Scan for the cell matching the given text and deliver its (X, Y) coordinate at center. 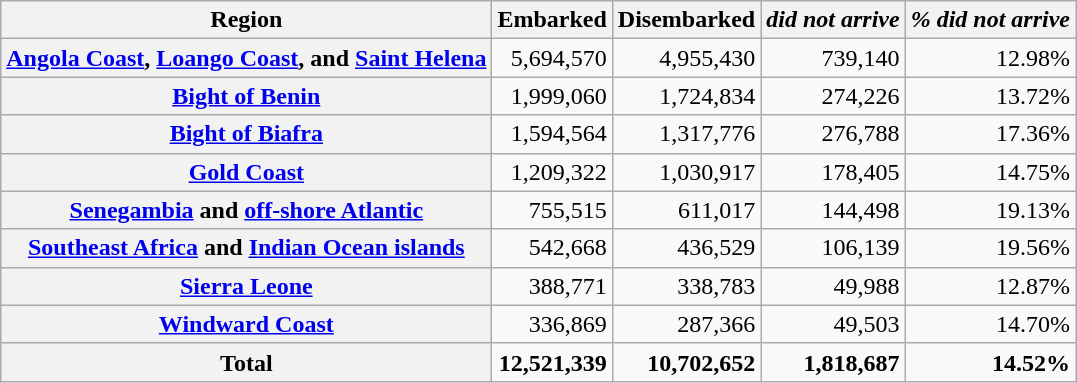
274,226 (833, 96)
Bight of Biafra (246, 134)
755,515 (552, 210)
Region (246, 20)
12.98% (990, 58)
13.72% (990, 96)
Total (246, 362)
19.13% (990, 210)
did not arrive (833, 20)
1,818,687 (833, 362)
10,702,652 (686, 362)
611,017 (686, 210)
Senegambia and off-shore Atlantic (246, 210)
336,869 (552, 324)
12.87% (990, 286)
542,668 (552, 248)
144,498 (833, 210)
178,405 (833, 172)
287,366 (686, 324)
5,694,570 (552, 58)
1,317,776 (686, 134)
1,030,917 (686, 172)
12,521,339 (552, 362)
1,999,060 (552, 96)
Windward Coast (246, 324)
Angola Coast, Loango Coast, and Saint Helena (246, 58)
388,771 (552, 286)
Embarked (552, 20)
Disembarked (686, 20)
14.75% (990, 172)
276,788 (833, 134)
49,503 (833, 324)
436,529 (686, 248)
4,955,430 (686, 58)
1,209,322 (552, 172)
739,140 (833, 58)
49,988 (833, 286)
Gold Coast (246, 172)
14.70% (990, 324)
106,139 (833, 248)
Southeast Africa and Indian Ocean islands (246, 248)
338,783 (686, 286)
Bight of Benin (246, 96)
% did not arrive (990, 20)
1,724,834 (686, 96)
19.56% (990, 248)
14.52% (990, 362)
17.36% (990, 134)
1,594,564 (552, 134)
Sierra Leone (246, 286)
